Pinpoint the cell where the given text exists, returning its [x, y] midpoint coordinate. 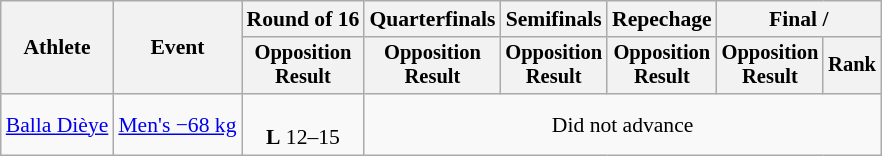
L 12–15 [304, 124]
Men's −68 kg [177, 124]
Athlete [58, 48]
Balla Dièye [58, 124]
Repechage [662, 19]
Semifinals [554, 19]
Did not advance [622, 124]
Rank [852, 66]
Round of 16 [304, 19]
Event [177, 48]
Final / [799, 19]
Quarterfinals [432, 19]
